Extract the [x, y] coordinate from the center of the cell holding the provided text.  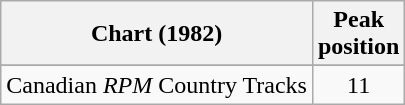
11 [358, 85]
Canadian RPM Country Tracks [157, 85]
Chart (1982) [157, 34]
Peakposition [358, 34]
